Scan for the cell matching the given text and deliver its [X, Y] coordinate at center. 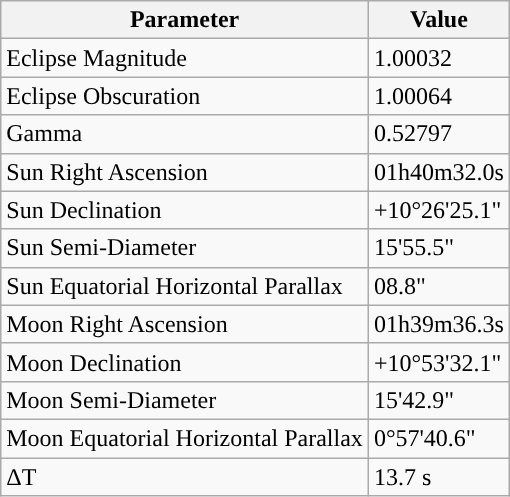
Moon Equatorial Horizontal Parallax [185, 438]
ΔT [185, 477]
15'42.9" [438, 400]
Value [438, 20]
1.00032 [438, 58]
0.52797 [438, 134]
01h40m32.0s [438, 172]
08.8" [438, 286]
01h39m36.3s [438, 324]
Moon Right Ascension [185, 324]
Moon Semi-Diameter [185, 400]
Eclipse Magnitude [185, 58]
Sun Declination [185, 210]
+10°53'32.1" [438, 362]
Gamma [185, 134]
Moon Declination [185, 362]
Sun Right Ascension [185, 172]
Sun Semi-Diameter [185, 248]
0°57'40.6" [438, 438]
+10°26'25.1" [438, 210]
15'55.5" [438, 248]
Sun Equatorial Horizontal Parallax [185, 286]
1.00064 [438, 96]
Eclipse Obscuration [185, 96]
Parameter [185, 20]
13.7 s [438, 477]
